Provide the (x, y) coordinate of the cell's center where the given text is located.  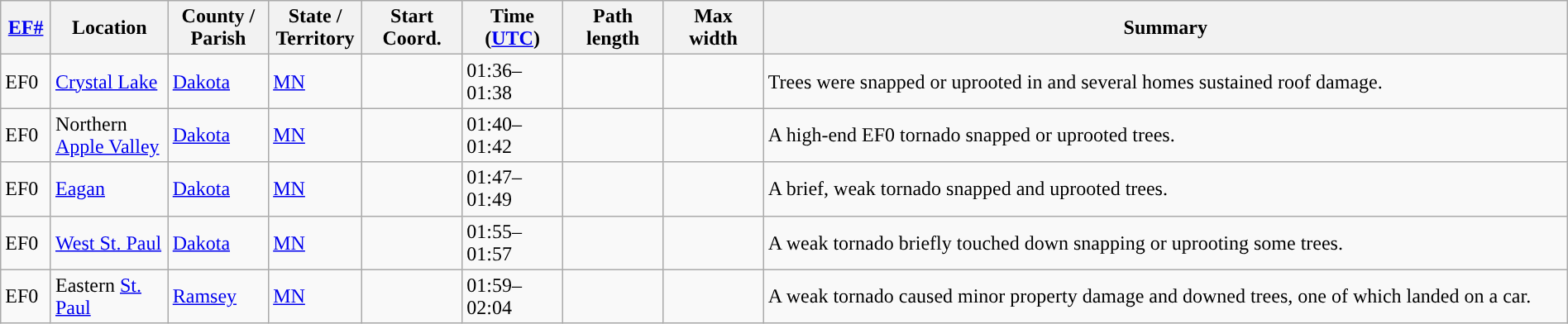
A brief, weak tornado snapped and uprooted trees. (1165, 188)
Start Coord. (412, 28)
Eagan (109, 188)
A weak tornado caused minor property damage and downed trees, one of which landed on a car. (1165, 296)
Location (109, 28)
Crystal Lake (109, 81)
01:47–01:49 (513, 188)
Eastern St. Paul (109, 296)
01:55–01:57 (513, 243)
01:40–01:42 (513, 136)
01:59–02:04 (513, 296)
Time (UTC) (513, 28)
Northern Apple Valley (109, 136)
Max width (713, 28)
EF# (26, 28)
Path length (612, 28)
County / Parish (218, 28)
Ramsey (218, 296)
A weak tornado briefly touched down snapping or uprooting some trees. (1165, 243)
A high-end EF0 tornado snapped or uprooted trees. (1165, 136)
State / Territory (316, 28)
West St. Paul (109, 243)
Trees were snapped or uprooted in and several homes sustained roof damage. (1165, 81)
Summary (1165, 28)
01:36–01:38 (513, 81)
